From the cell containing the given text, extract its center point as [x, y] coordinate. 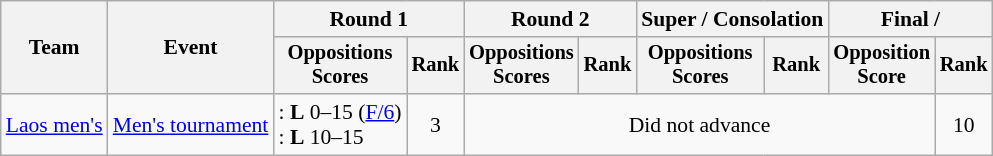
Laos men's [54, 124]
OppositionScore [882, 66]
Round 1 [368, 19]
: L 0–15 (F/6): L 10–15 [340, 124]
Men's tournament [191, 124]
10 [964, 124]
Round 2 [550, 19]
Super / Consolation [732, 19]
Team [54, 48]
Event [191, 48]
Final / [910, 19]
Did not advance [700, 124]
3 [436, 124]
